Output the [X, Y] coordinate of the center of the cell containing the given text.  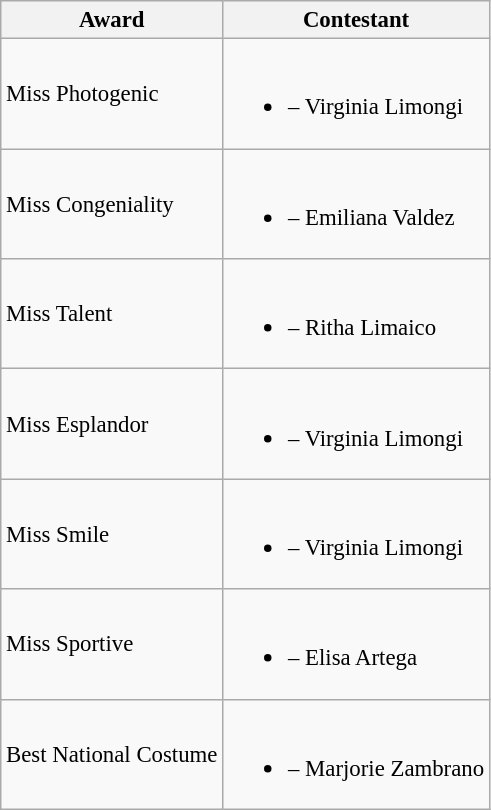
Miss Esplandor [112, 424]
Best National Costume [112, 754]
Miss Sportive [112, 644]
Miss Photogenic [112, 94]
Miss Smile [112, 534]
Award [112, 20]
Miss Talent [112, 314]
– Marjorie Zambrano [356, 754]
– Emiliana Valdez [356, 204]
– Ritha Limaico [356, 314]
– Elisa Artega [356, 644]
Miss Congeniality [112, 204]
Contestant [356, 20]
